Scan for the cell matching the given text and deliver its (x, y) coordinate at center. 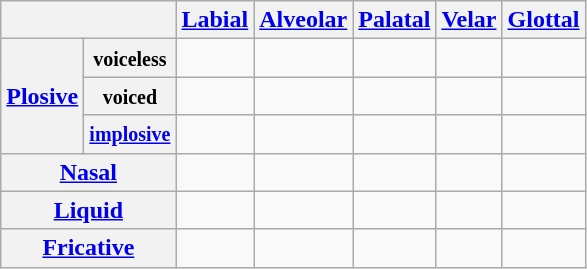
Alveolar (304, 20)
Nasal (88, 172)
Plosive (42, 96)
Liquid (88, 210)
voiced (130, 96)
Labial (215, 20)
Velar (469, 20)
Palatal (394, 20)
voiceless (130, 58)
implosive (130, 134)
Fricative (88, 248)
Glottal (544, 20)
